Detect which cell encompasses the target text, then output its (X, Y) center coordinate. 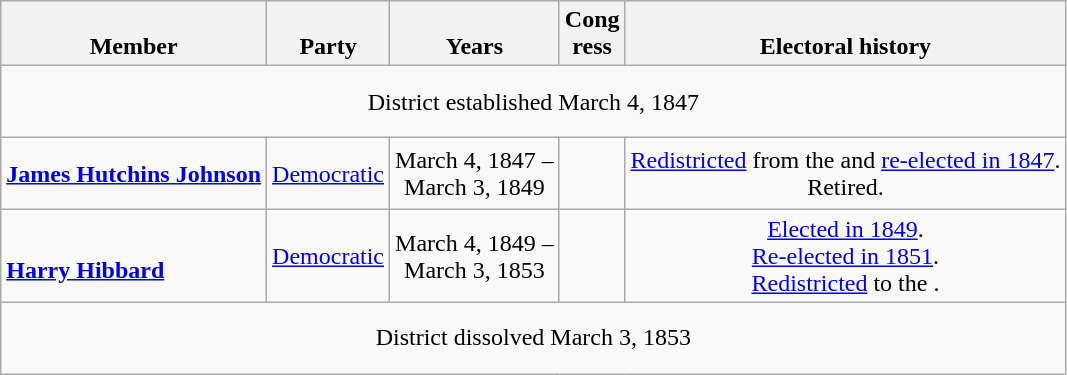
Redistricted from the and re-elected in 1847.Retired. (846, 174)
Member (134, 34)
Elected in 1849.Re-elected in 1851.Redistricted to the . (846, 256)
March 4, 1849 –March 3, 1853 (475, 256)
Party (328, 34)
Harry Hibbard (134, 256)
Electoral history (846, 34)
March 4, 1847 –March 3, 1849 (475, 174)
James Hutchins Johnson (134, 174)
District established March 4, 1847 (534, 102)
Years (475, 34)
Congress (592, 34)
District dissolved March 3, 1853 (534, 338)
